Pinpoint the cell where the given text exists, returning its (X, Y) midpoint coordinate. 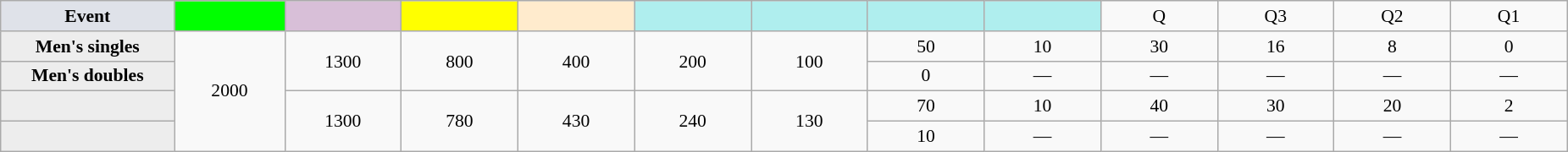
Q3 (1276, 16)
240 (693, 122)
Q2 (1393, 16)
70 (926, 106)
Men's doubles (88, 76)
130 (809, 122)
2000 (230, 91)
2 (1509, 106)
430 (576, 122)
800 (460, 61)
16 (1276, 46)
400 (576, 61)
50 (926, 46)
100 (809, 61)
20 (1393, 106)
Men's singles (88, 46)
40 (1159, 106)
8 (1393, 46)
Event (88, 16)
Q (1159, 16)
Q1 (1509, 16)
200 (693, 61)
780 (460, 122)
